Identify which cell holds the provided text, then report its (X, Y) central coordinate. 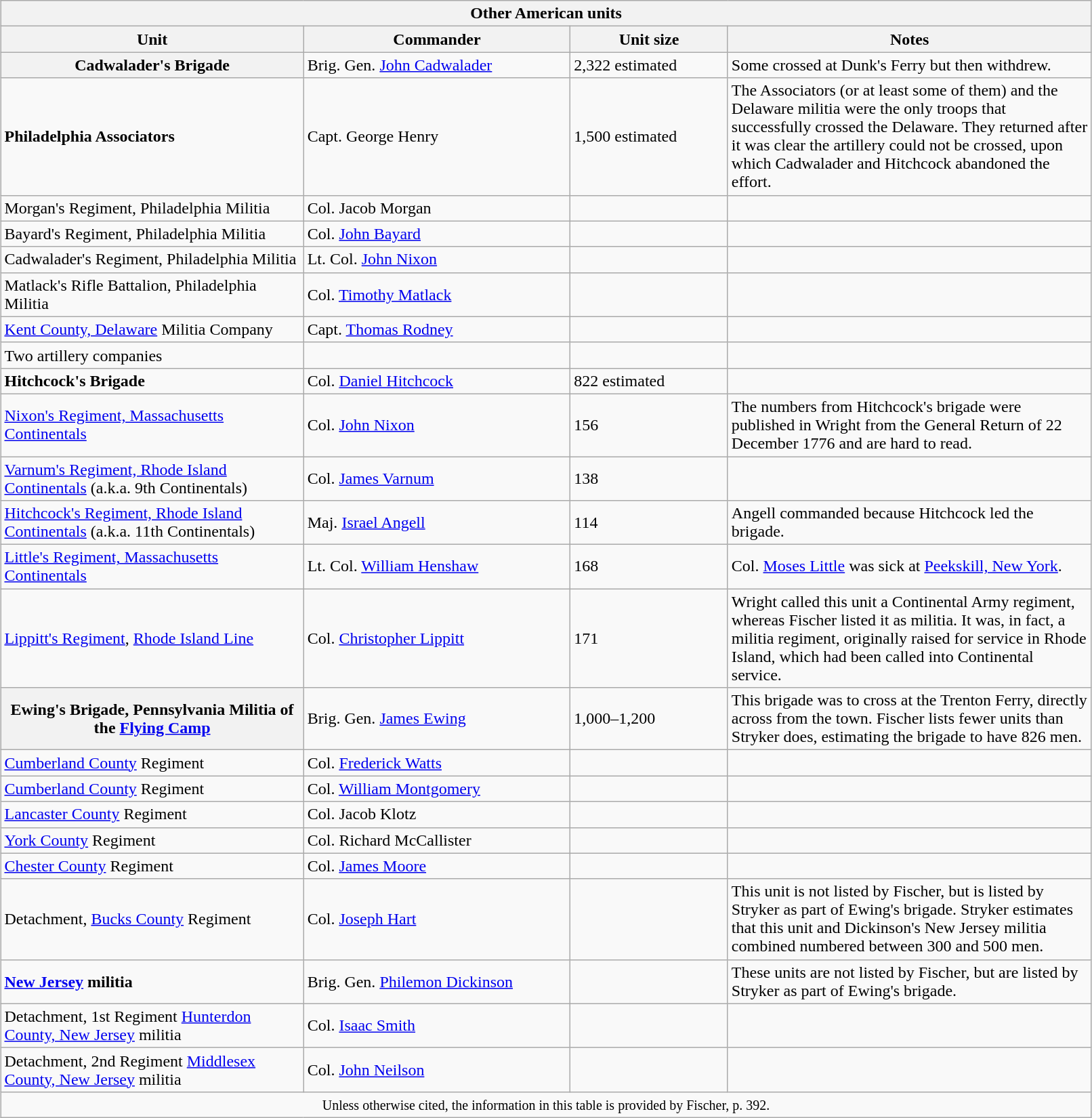
Detachment, 1st Regiment Hunterdon County, New Jersey militia (152, 1026)
Col. James Varnum (437, 478)
Two artillery companies (152, 355)
1,000–1,200 (649, 719)
2,322 estimated (649, 65)
York County Regiment (152, 840)
Col. Isaac Smith (437, 1026)
Col. Timothy Matlack (437, 294)
Other American units (546, 14)
Hitchcock's Regiment, Rhode Island Continentals (a.k.a. 11th Continentals) (152, 523)
822 estimated (649, 381)
Capt. Thomas Rodney (437, 329)
Cadwalader's Brigade (152, 65)
Brig. Gen. James Ewing (437, 719)
Detachment, 2nd Regiment Middlesex County, New Jersey militia (152, 1069)
168 (649, 566)
Col. Joseph Hart (437, 919)
Col. James Moore (437, 866)
The numbers from Hitchcock's brigade were published in Wright from the General Return of 22 December 1776 and are hard to read. (909, 425)
Col. Richard McCallister (437, 840)
Unit (152, 39)
Lt. Col. William Henshaw (437, 566)
Lippitt's Regiment, Rhode Island Line (152, 638)
Morgan's Regiment, Philadelphia Militia (152, 208)
Maj. Israel Angell (437, 523)
Kent County, Delaware Militia Company (152, 329)
156 (649, 425)
Col. Christopher Lippitt (437, 638)
114 (649, 523)
Varnum's Regiment, Rhode Island Continentals (a.k.a. 9th Continentals) (152, 478)
1,500 estimated (649, 137)
Col. John Bayard (437, 234)
Ewing's Brigade, Pennsylvania Militia of the Flying Camp (152, 719)
Unit size (649, 39)
Chester County Regiment (152, 866)
Col. John Nixon (437, 425)
Lt. Col. John Nixon (437, 260)
Little's Regiment, Massachusetts Continentals (152, 566)
Nixon's Regiment, Massachusetts Continentals (152, 425)
Col. Frederick Watts (437, 763)
Angell commanded because Hitchcock led the brigade. (909, 523)
Bayard's Regiment, Philadelphia Militia (152, 234)
Brig. Gen. Philemon Dickinson (437, 981)
Col. Jacob Klotz (437, 814)
Col. John Neilson (437, 1069)
Col. Jacob Morgan (437, 208)
Notes (909, 39)
These units are not listed by Fischer, but are listed by Stryker as part of Ewing's brigade. (909, 981)
Unless otherwise cited, the information in this table is provided by Fischer, p. 392. (546, 1104)
Philadelphia Associators (152, 137)
Col. William Montgomery (437, 789)
Col. Daniel Hitchcock (437, 381)
Some crossed at Dunk's Ferry but then withdrew. (909, 65)
Commander (437, 39)
Brig. Gen. John Cadwalader (437, 65)
Col. Moses Little was sick at Peekskill, New York. (909, 566)
171 (649, 638)
Capt. George Henry (437, 137)
Lancaster County Regiment (152, 814)
Hitchcock's Brigade (152, 381)
Cadwalader's Regiment, Philadelphia Militia (152, 260)
New Jersey militia (152, 981)
Detachment, Bucks County Regiment (152, 919)
Matlack's Rifle Battalion, Philadelphia Militia (152, 294)
138 (649, 478)
